For the text-containing cell, return its midpoint in [X, Y] coordinate format. 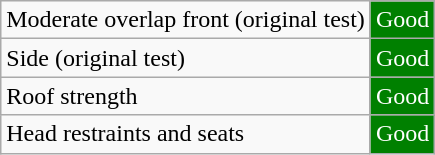
Moderate overlap front (original test) [186, 20]
Head restraints and seats [186, 134]
Side (original test) [186, 58]
Roof strength [186, 96]
